Provide the (X, Y) coordinate of the cell's center where the given text is located.  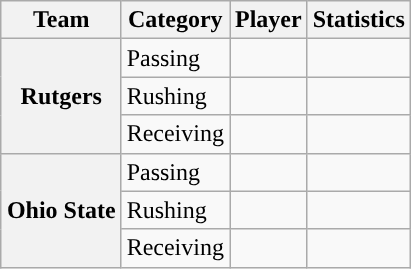
Ohio State (61, 210)
Category (175, 20)
Rutgers (61, 96)
Statistics (358, 20)
Team (61, 20)
Player (269, 20)
